From the cell containing the given text, extract its center point as (X, Y) coordinate. 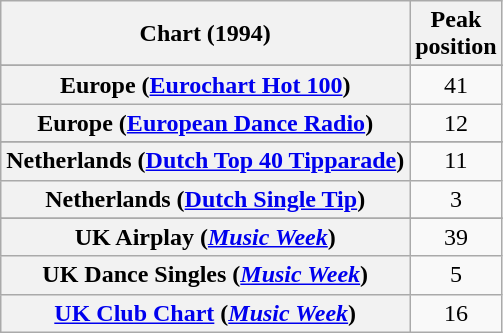
Europe (Eurochart Hot 100) (206, 85)
16 (456, 313)
3 (456, 199)
Chart (1994) (206, 34)
UK Dance Singles (Music Week) (206, 275)
UK Club Chart (Music Week) (206, 313)
Netherlands (Dutch Top 40 Tipparade) (206, 161)
39 (456, 237)
Netherlands (Dutch Single Tip) (206, 199)
Europe (European Dance Radio) (206, 123)
Peakposition (456, 34)
11 (456, 161)
5 (456, 275)
UK Airplay (Music Week) (206, 237)
12 (456, 123)
41 (456, 85)
